Return [X, Y] of the center of cell containing provided text 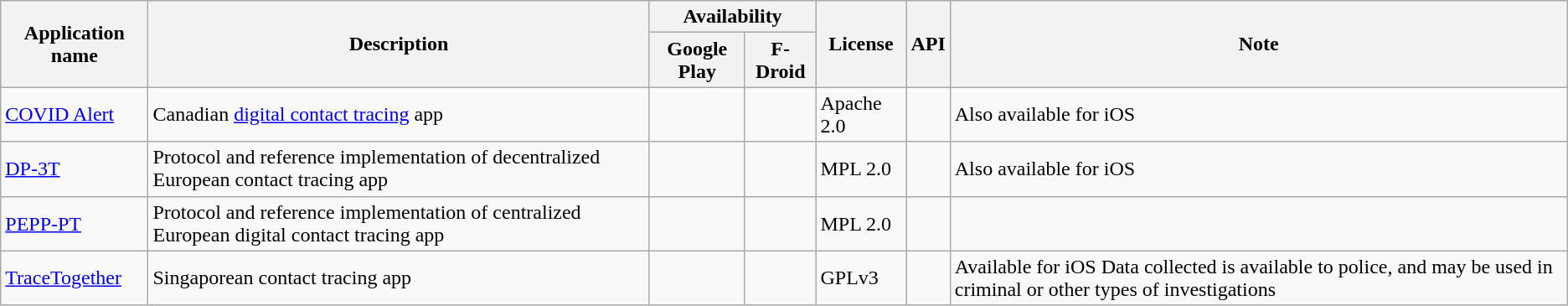
Application name [75, 44]
PEPP-PT [75, 223]
COVID Alert [75, 114]
TraceTogether [75, 278]
Singaporean contact tracing app [399, 278]
Canadian digital contact tracing app [399, 114]
Note [1258, 44]
API [928, 44]
Apache 2.0 [861, 114]
Google Play [697, 60]
Protocol and reference implementation of centralized European digital contact tracing app [399, 223]
Description [399, 44]
DP-3T [75, 169]
License [861, 44]
Available for iOS Data collected is available to police, and may be used in criminal or other types of investigations [1258, 278]
F-Droid [780, 60]
Availability [732, 17]
GPLv3 [861, 278]
Protocol and reference implementation of decentralized European contact tracing app [399, 169]
